For the text-containing cell, return its midpoint in [x, y] coordinate format. 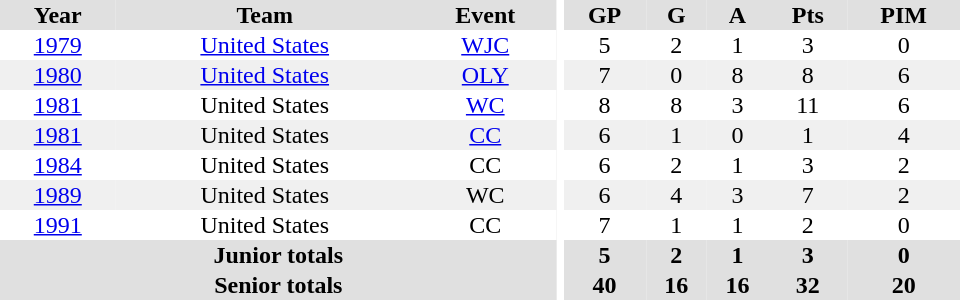
Senior totals [278, 285]
1989 [58, 195]
1991 [58, 225]
11 [808, 105]
20 [904, 285]
G [676, 15]
1984 [58, 165]
1979 [58, 45]
A [738, 15]
Pts [808, 15]
PIM [904, 15]
32 [808, 285]
GP [604, 15]
40 [604, 285]
Team [265, 15]
Junior totals [278, 255]
Event [486, 15]
WJC [486, 45]
Year [58, 15]
1980 [58, 75]
OLY [486, 75]
